Return the (X, Y) coordinate for the center point of the cell that contains the specified text.  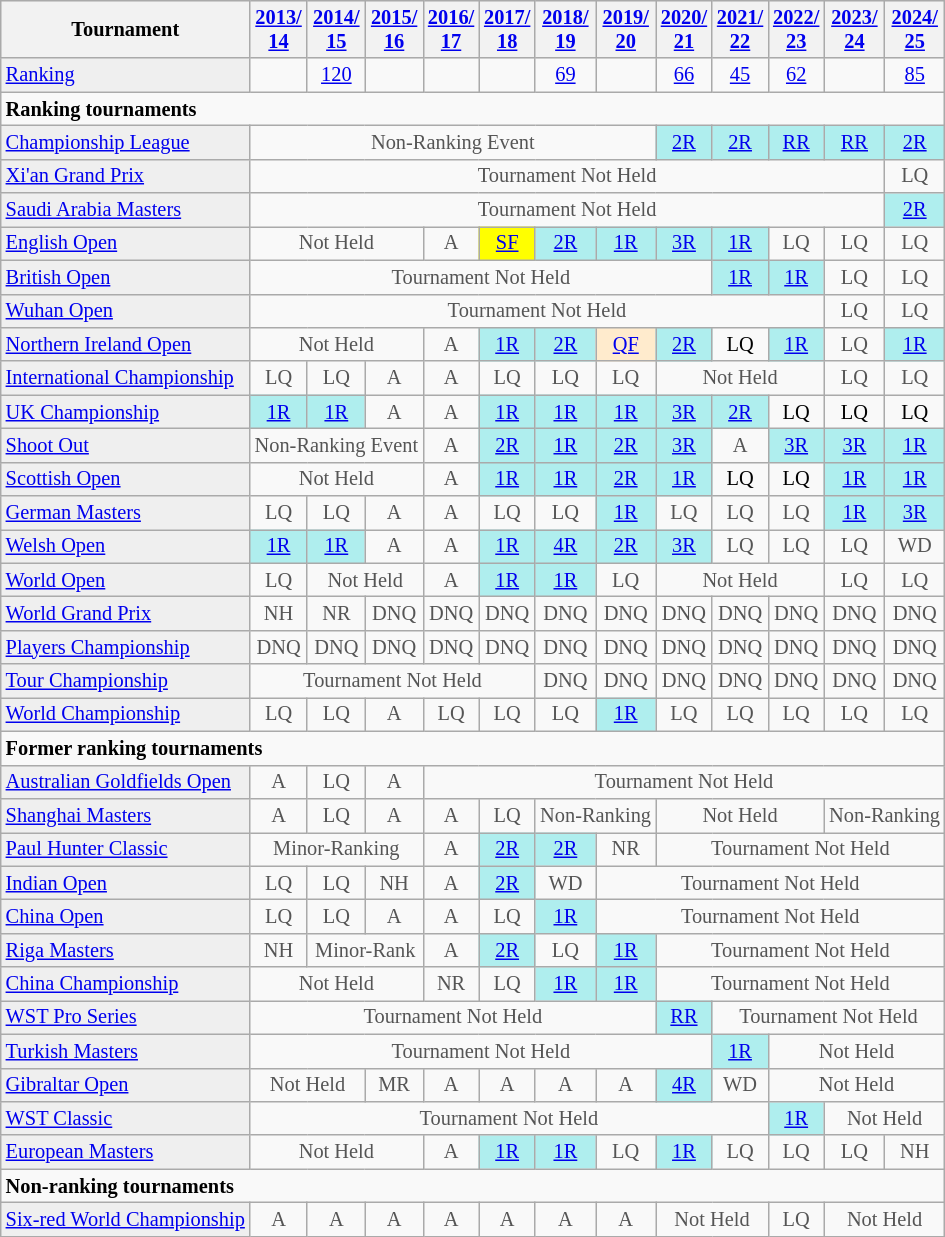
2014/15 (336, 29)
Minor-Rank (365, 950)
Northern Ireland Open (126, 344)
World Open (126, 580)
World Grand Prix (126, 613)
Australian Goldfields Open (126, 782)
Ranking (126, 75)
Xi'an Grand Prix (126, 176)
2021/22 (740, 29)
Paul Hunter Classic (126, 849)
WST Classic (126, 1118)
Tour Championship (126, 681)
Gibraltar Open (126, 1085)
66 (684, 75)
120 (336, 75)
69 (565, 75)
World Championship (126, 714)
European Masters (126, 1152)
2019/20 (626, 29)
International Championship (126, 378)
62 (796, 75)
British Open (126, 277)
Ranking tournaments (473, 109)
MR (394, 1085)
Tournament (126, 29)
UK Championship (126, 412)
Non-ranking tournaments (473, 1186)
Riga Masters (126, 950)
WST Pro Series (126, 1017)
Indian Open (126, 883)
Scottish Open (126, 479)
Former ranking tournaments (473, 748)
German Masters (126, 513)
QF (626, 344)
Turkish Masters (126, 1051)
Championship League (126, 142)
2018/19 (565, 29)
Six-red World Championship (126, 1219)
2020/21 (684, 29)
Saudi Arabia Masters (126, 210)
2015/16 (394, 29)
Minor-Ranking (336, 849)
China Open (126, 916)
2024/25 (915, 29)
2013/14 (279, 29)
2016/17 (451, 29)
SF (507, 243)
Welsh Open (126, 546)
Shanghai Masters (126, 815)
China Championship (126, 984)
Wuhan Open (126, 311)
45 (740, 75)
Players Championship (126, 647)
2017/18 (507, 29)
85 (915, 75)
2023/24 (854, 29)
English Open (126, 243)
2022/23 (796, 29)
Shoot Out (126, 445)
